Pinpoint the cell where the given text exists, returning its [x, y] midpoint coordinate. 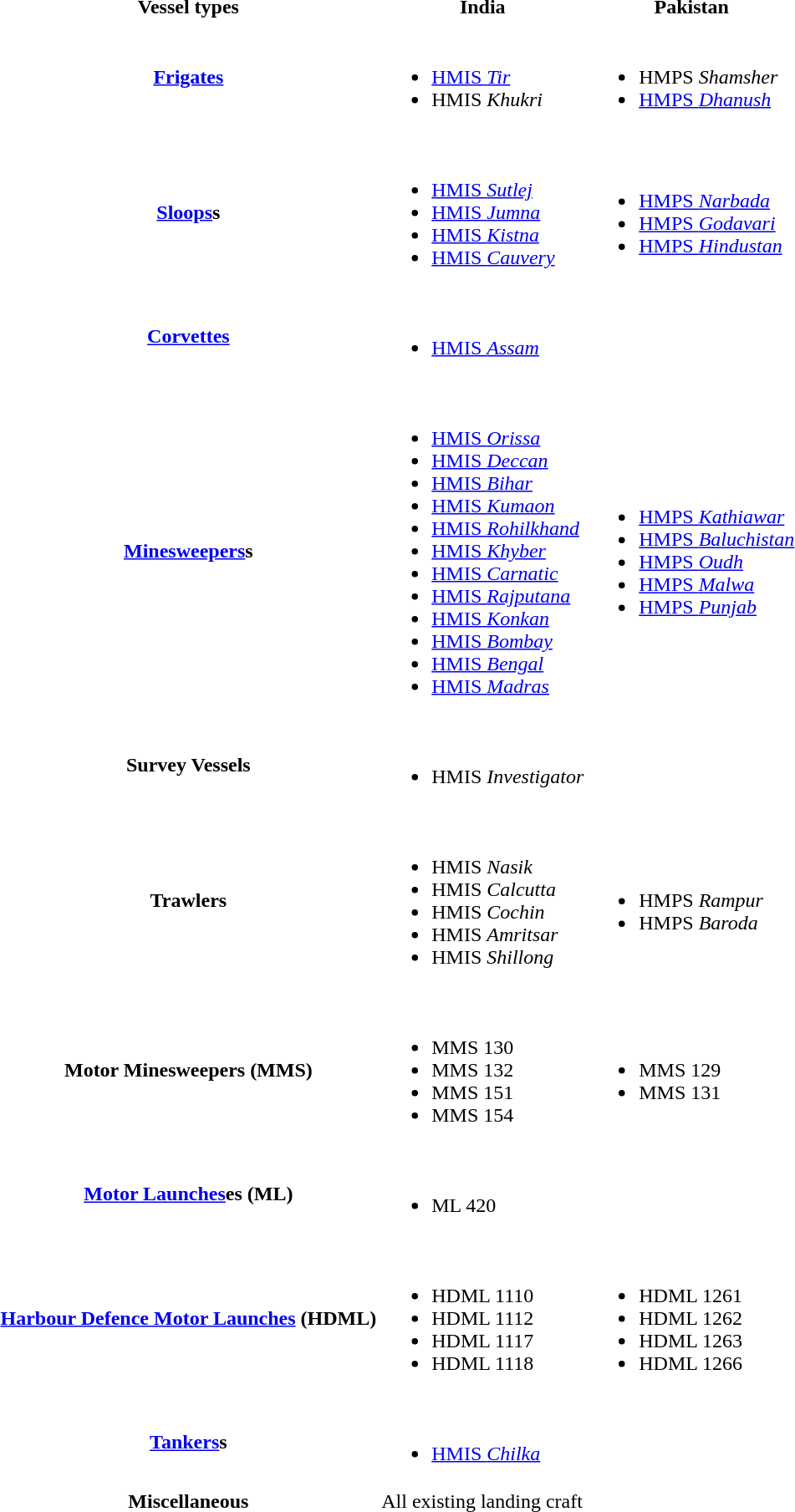
ML 420 [483, 1194]
HMIS TirHMIS Khukri [483, 77]
HMIS Investigator [483, 766]
HMIS Assam [483, 336]
HMIS SutlejHMIS JumnaHMIS KistnaHMIS Cauvery [483, 212]
MMS 130MMS 132MMS 151MMS 154 [483, 1070]
HDML 1110HDML 1112HDML 1117HDML 1118 [483, 1318]
HMIS OrissaHMIS DeccanHMIS BiharHMIS KumaonHMIS RohilkhandHMIS KhyberHMIS CarnaticHMIS RajputanaHMIS KonkanHMIS BombayHMIS BengalHMIS Madras [483, 551]
HMIS NasikHMIS CalcuttaHMIS CochinHMIS AmritsarHMIS Shillong [483, 901]
HMIS Chilka [483, 1443]
